Capture the cell that displays the provided text and extract its [X, Y] central coordinate. 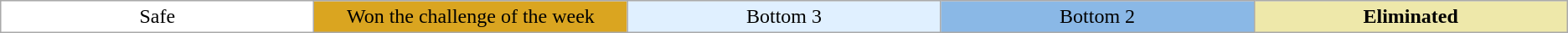
Bottom 2 [1097, 17]
Won the challenge of the week [471, 17]
Bottom 3 [784, 17]
Safe [157, 17]
Eliminated [1411, 17]
